Scan for the cell matching the given text and deliver its [X, Y] coordinate at center. 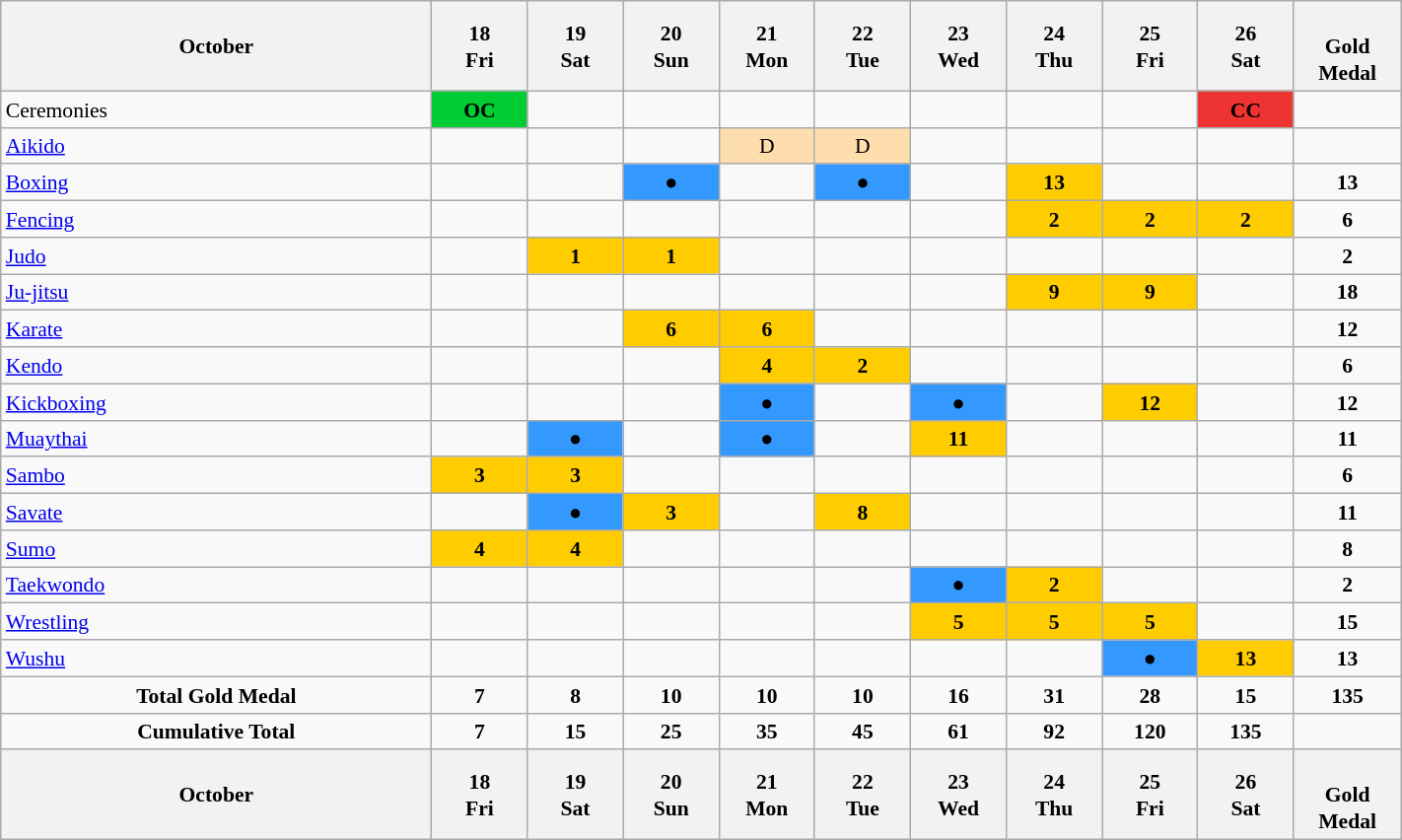
Wrestling [217, 621]
16 [958, 694]
Muaythai [217, 438]
61 [958, 732]
Kendo [217, 365]
31 [1055, 694]
92 [1055, 732]
25 [670, 732]
Fencing [217, 219]
Taekwondo [217, 584]
Savate [217, 511]
Karate [217, 329]
Sumo [217, 548]
35 [767, 732]
Ju-jitsu [217, 292]
Judo [217, 254]
OC [479, 108]
45 [862, 732]
28 [1150, 694]
CC [1246, 108]
Kickboxing [217, 402]
Total Gold Medal [217, 694]
120 [1150, 732]
Ceremonies [217, 108]
18 [1347, 292]
Wushu [217, 659]
Aikido [217, 146]
Boxing [217, 181]
Sambo [217, 475]
Cumulative Total [217, 732]
